Pinpoint the cell where the given text exists, returning its (x, y) midpoint coordinate. 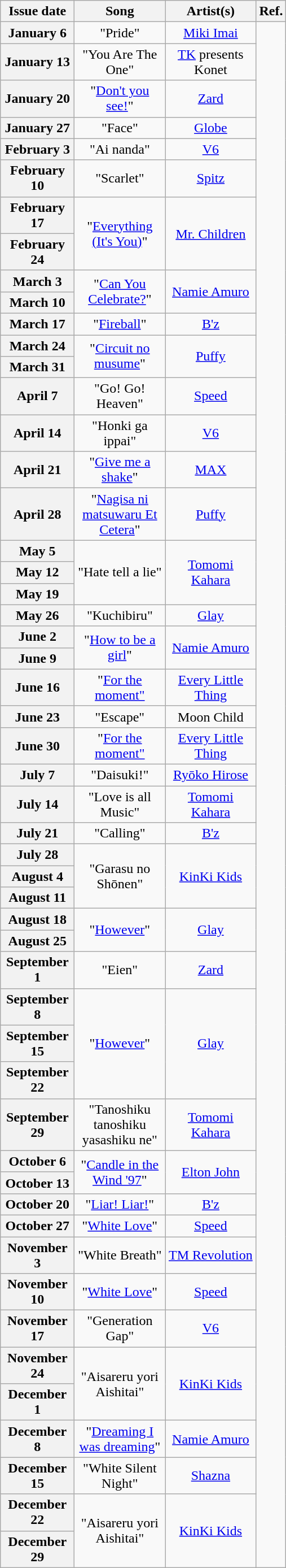
September 1 (37, 970)
Spitz (211, 179)
May 26 (37, 615)
May 19 (37, 594)
"Eien" (120, 970)
TM Revolution (211, 1254)
"Don't you see!" (120, 98)
"Everything (It's You)" (120, 233)
May 5 (37, 551)
Issue date (37, 11)
Song (120, 11)
November 3 (37, 1254)
December 15 (37, 1476)
December 8 (37, 1439)
"Can You Celebrate?" (120, 292)
December 1 (37, 1402)
December 29 (37, 1549)
July 28 (37, 855)
"Kuchibiru" (120, 615)
September 29 (37, 1124)
March 31 (37, 367)
Shazna (211, 1476)
September 15 (37, 1043)
Moon Child (211, 716)
"Nagisa ni matsuwaru Et Cetera" (120, 514)
"Hate tell a lie" (120, 572)
"Calling" (120, 833)
June 23 (37, 716)
"Go! Go! Heaven" (120, 397)
April 14 (37, 433)
August 11 (37, 898)
"How to be a girl" (120, 648)
Elton John (211, 1172)
May 12 (37, 572)
"Scarlet" (120, 179)
"Pride" (120, 33)
July 7 (37, 775)
October 27 (37, 1226)
July 14 (37, 803)
Mr. Children (211, 233)
July 21 (37, 833)
"Generation Gap" (120, 1329)
"Garasu no Shōnen" (120, 876)
April 7 (37, 397)
October 13 (37, 1183)
March 24 (37, 345)
October 20 (37, 1204)
Artist(s) (211, 11)
Miki Imai (211, 33)
March 10 (37, 302)
March 17 (37, 324)
"Circuit no musume" (120, 356)
MAX (211, 470)
February 10 (37, 179)
September 22 (37, 1080)
"Ai nanda" (120, 149)
June 30 (37, 746)
June 9 (37, 658)
April 21 (37, 470)
"Love is all Music" (120, 803)
Ryōko Hirose (211, 775)
June 2 (37, 637)
September 8 (37, 1007)
"Give me a shake" (120, 470)
December 22 (37, 1512)
November 10 (37, 1292)
"Candle in the Wind '97" (120, 1172)
"Face" (120, 128)
February 17 (37, 215)
Globe (211, 128)
November 17 (37, 1329)
February 3 (37, 149)
"Escape" (120, 716)
January 20 (37, 98)
Ref. (271, 11)
March 3 (37, 281)
"White Silent Night" (120, 1476)
"Liar! Liar!" (120, 1204)
August 25 (37, 941)
August 18 (37, 919)
"White Breath" (120, 1254)
April 28 (37, 514)
"Daisuki!" (120, 775)
TK presents Konet (211, 62)
"Dreaming I was dreaming" (120, 1439)
January 13 (37, 62)
June 16 (37, 687)
"Tanoshiku tanoshiku yasashiku ne" (120, 1124)
November 24 (37, 1365)
January 6 (37, 33)
October 6 (37, 1161)
January 27 (37, 128)
February 24 (37, 252)
"Fireball" (120, 324)
"You Are The One" (120, 62)
"Honki ga ippai" (120, 433)
August 4 (37, 876)
